Return the [X, Y] coordinate for the center point of the cell that contains the specified text.  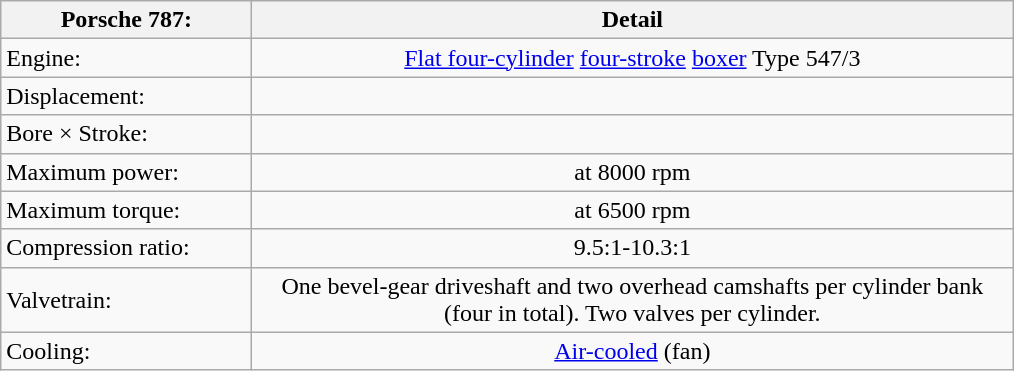
Air-cooled (fan) [632, 351]
at 6500 rpm [632, 210]
Bore × Stroke: [126, 134]
Maximum power: [126, 172]
Compression ratio: [126, 248]
Valvetrain: [126, 300]
Cooling: [126, 351]
Maximum torque: [126, 210]
9.5:1-10.3:1 [632, 248]
Flat four-cylinder four-stroke boxer Type 547/3 [632, 58]
One bevel-gear driveshaft and two overhead camshafts per cylinder bank (four in total). Two valves per cylinder. [632, 300]
Engine: [126, 58]
Porsche 787: [126, 20]
Detail [632, 20]
Displacement: [126, 96]
at 8000 rpm [632, 172]
